Determine the [X, Y] coordinate at the center of the cell enclosing the given text.  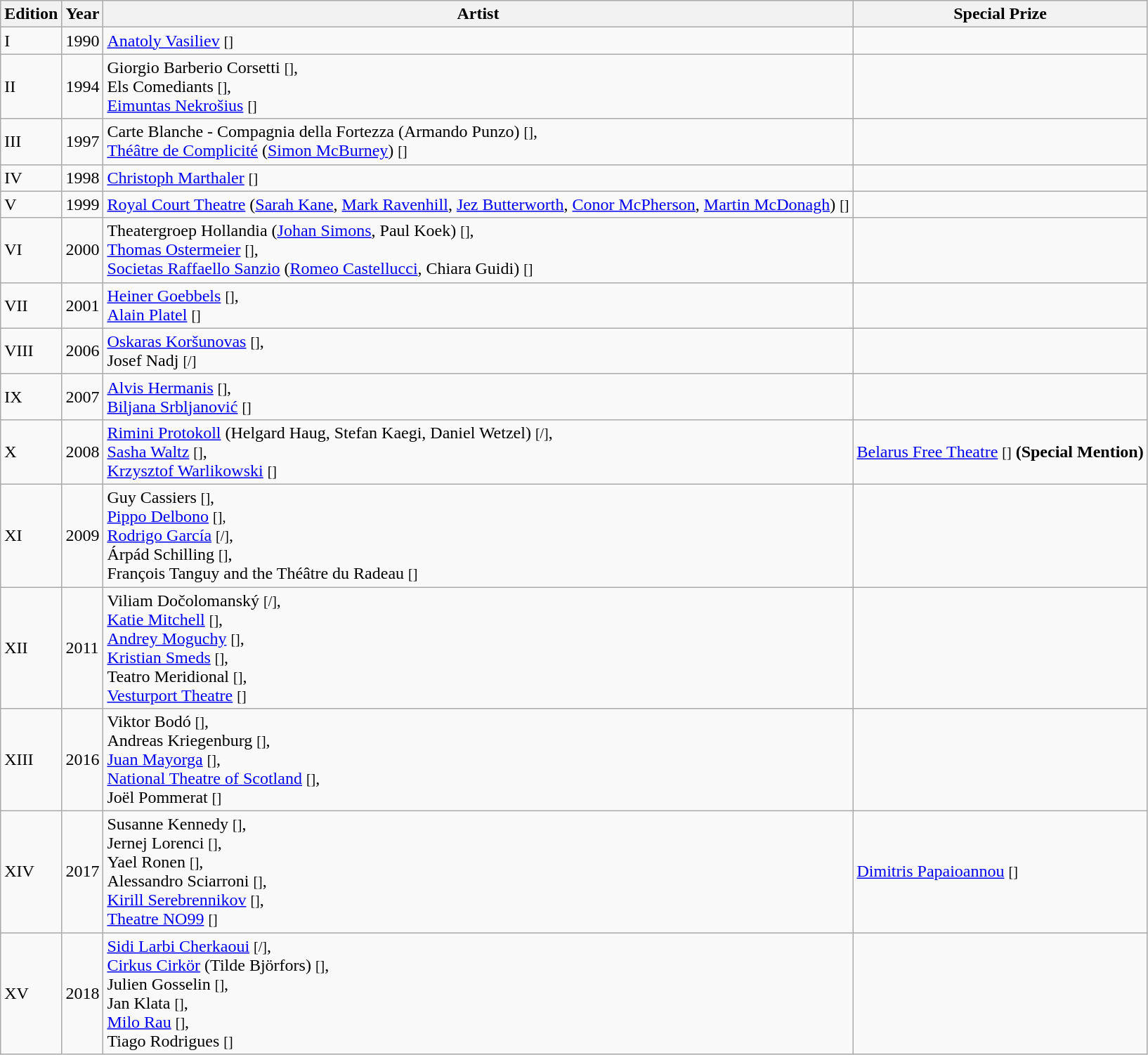
2009 [83, 535]
2000 [83, 250]
II [31, 86]
Edition [31, 14]
IV [31, 178]
Year [83, 14]
Sidi Larbi Cherkaoui [/],Cirkus Cirkör (Tilde Björfors) [],Julien Gosselin [],Jan Klata [],Milo Rau [],Tiago Rodrigues [] [478, 993]
2008 [83, 452]
2017 [83, 872]
Special Prize [1000, 14]
Artist [478, 14]
I [31, 41]
X [31, 452]
XIV [31, 872]
2006 [83, 351]
III [31, 142]
Heiner Goebbels [],Alain Platel [] [478, 305]
Susanne Kennedy [],Jernej Lorenci [],Yael Ronen [],Alessandro Sciarroni [],Kirill Serebrennikov [],Theatre NO99 [] [478, 872]
VII [31, 305]
VIII [31, 351]
Viliam Dočolomanský [/],Katie Mitchell [],Andrey Moguchy [],Kristian Smeds [],Teatro Meridional [],Vesturport Theatre [] [478, 648]
1990 [83, 41]
2011 [83, 648]
Dimitris Papaioannou [] [1000, 872]
Anatoly Vasiliev [] [478, 41]
Oskaras Koršunovas [],Josef Nadj [/] [478, 351]
Guy Cassiers [],Pippo Delbono [],Rodrigo García [/],Árpád Schilling [],François Tanguy and the Théâtre du Radeau [] [478, 535]
Royal Court Theatre (Sarah Kane, Mark Ravenhill, Jez Butterworth, Conor McPherson, Martin McDonagh) [] [478, 204]
XI [31, 535]
1994 [83, 86]
Alvis Hermanis [],Biljana Srbljanović [] [478, 396]
Carte Blanche - Compagnia della Fortezza (Armando Punzo) [],Théâtre de Complicité (Simon McBurney) [] [478, 142]
XII [31, 648]
Christoph Marthaler [] [478, 178]
Giorgio Barberio Corsetti [],Els Comediants [],Eimuntas Nekrošius [] [478, 86]
IX [31, 396]
XV [31, 993]
Belarus Free Theatre [] (Special Mention) [1000, 452]
1999 [83, 204]
2007 [83, 396]
1998 [83, 178]
1997 [83, 142]
XIII [31, 760]
Theatergroep Hollandia (Johan Simons, Paul Koek) [],Thomas Ostermeier [],Societas Raffaello Sanzio (Romeo Castellucci, Chiara Guidi) [] [478, 250]
Viktor Bodó [],Andreas Kriegenburg [],Juan Mayorga [],National Theatre of Scotland [],Joël Pommerat [] [478, 760]
VI [31, 250]
2016 [83, 760]
V [31, 204]
Rimini Protokoll (Helgard Haug, Stefan Kaegi, Daniel Wetzel) [/],Sasha Waltz [],Krzysztof Warlikowski [] [478, 452]
2018 [83, 993]
2001 [83, 305]
